For the text-containing cell, return its midpoint in [X, Y] coordinate format. 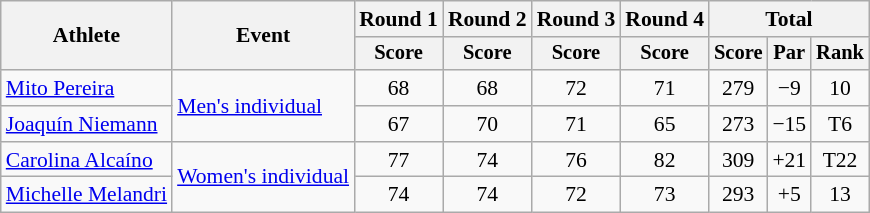
Men's individual [263, 106]
73 [664, 195]
Michelle Melandri [86, 195]
279 [738, 88]
T6 [840, 124]
Round 3 [576, 19]
70 [488, 124]
76 [576, 160]
Women's individual [263, 178]
Par [789, 54]
309 [738, 160]
77 [398, 160]
+5 [789, 195]
Athlete [86, 36]
10 [840, 88]
−15 [789, 124]
+21 [789, 160]
65 [664, 124]
Round 1 [398, 19]
Mito Pereira [86, 88]
82 [664, 160]
Round 4 [664, 19]
Total [789, 19]
273 [738, 124]
Joaquín Niemann [86, 124]
Round 2 [488, 19]
Rank [840, 54]
67 [398, 124]
13 [840, 195]
−9 [789, 88]
Carolina Alcaíno [86, 160]
293 [738, 195]
T22 [840, 160]
Event [263, 36]
